Capture the cell that displays the provided text and extract its [X, Y] central coordinate. 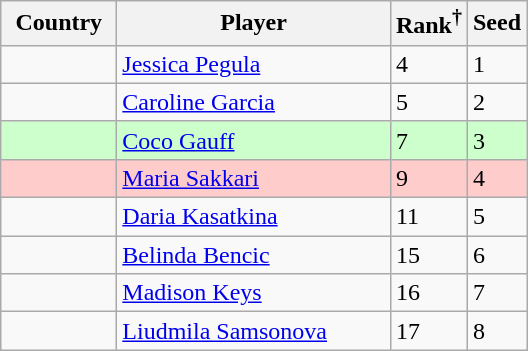
16 [428, 293]
3 [496, 140]
Belinda Bencic [254, 255]
Jessica Pegula [254, 64]
11 [428, 217]
Coco Gauff [254, 140]
Caroline Garcia [254, 102]
Rank† [428, 24]
Liudmila Samsonova [254, 331]
8 [496, 331]
Maria Sakkari [254, 178]
1 [496, 64]
Country [59, 24]
Daria Kasatkina [254, 217]
15 [428, 255]
2 [496, 102]
17 [428, 331]
Player [254, 24]
6 [496, 255]
Madison Keys [254, 293]
9 [428, 178]
Seed [496, 24]
